For the text-containing cell, return its midpoint in (x, y) coordinate format. 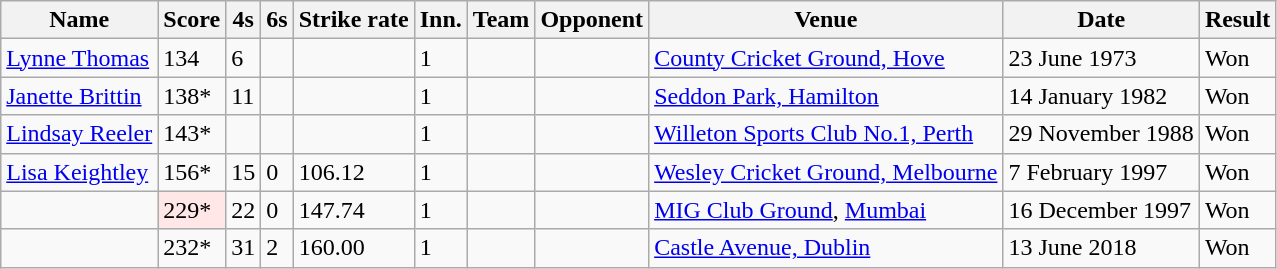
Willeton Sports Club No.1, Perth (826, 134)
143* (192, 134)
6 (244, 58)
138* (192, 96)
Janette Brittin (80, 96)
Opponent (592, 20)
Score (192, 20)
2 (277, 248)
Lynne Thomas (80, 58)
County Cricket Ground, Hove (826, 58)
6s (277, 20)
Name (80, 20)
11 (244, 96)
Team (501, 20)
Seddon Park, Hamilton (826, 96)
23 June 1973 (1101, 58)
13 June 2018 (1101, 248)
134 (192, 58)
Venue (826, 20)
106.12 (354, 172)
31 (244, 248)
4s (244, 20)
Strike rate (354, 20)
232* (192, 248)
Lindsay Reeler (80, 134)
15 (244, 172)
22 (244, 210)
16 December 1997 (1101, 210)
29 November 1988 (1101, 134)
Castle Avenue, Dublin (826, 248)
229* (192, 210)
156* (192, 172)
Inn. (440, 20)
MIG Club Ground, Mumbai (826, 210)
Lisa Keightley (80, 172)
Wesley Cricket Ground, Melbourne (826, 172)
147.74 (354, 210)
Date (1101, 20)
160.00 (354, 248)
Result (1237, 20)
14 January 1982 (1101, 96)
7 February 1997 (1101, 172)
